Scan for the cell matching the given text and deliver its [x, y] coordinate at center. 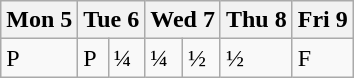
F [322, 58]
Thu 8 [256, 20]
Wed 7 [183, 20]
Tue 6 [112, 20]
Mon 5 [40, 20]
Fri 9 [322, 20]
